Capture the cell that displays the provided text and extract its [x, y] central coordinate. 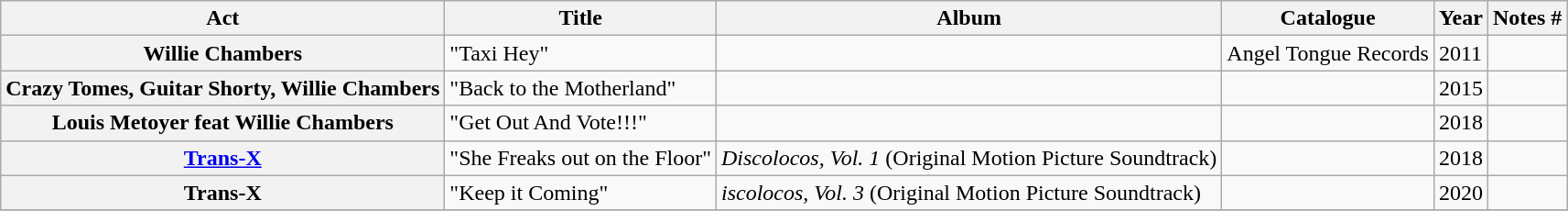
Crazy Tomes, Guitar Shorty, Willie Chambers [223, 88]
"She Freaks out on the Floor" [580, 158]
Catalogue [1328, 18]
Willie Chambers [223, 53]
"Taxi Hey" [580, 53]
"Keep it Coming" [580, 193]
Notes # [1527, 18]
Title [580, 18]
2011 [1461, 53]
Louis Metoyer feat Willie Chambers [223, 123]
2015 [1461, 88]
2020 [1461, 193]
"Get Out And Vote!!!" [580, 123]
Discolocos, Vol. 1 (Original Motion Picture Soundtrack) [968, 158]
Album [968, 18]
"Back to the Motherland" [580, 88]
Year [1461, 18]
Angel Tongue Records [1328, 53]
iscolocos, Vol. 3 (Original Motion Picture Soundtrack) [968, 193]
Act [223, 18]
